Return the [x, y] coordinate for the center point of the cell that contains the specified text.  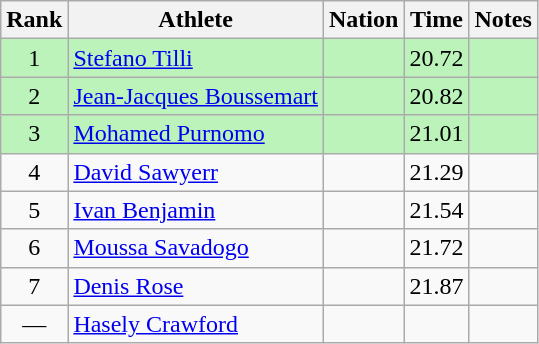
3 [34, 134]
21.54 [436, 210]
Mohamed Purnomo [196, 134]
21.87 [436, 286]
Hasely Crawford [196, 324]
7 [34, 286]
21.01 [436, 134]
20.82 [436, 96]
Ivan Benjamin [196, 210]
Denis Rose [196, 286]
21.72 [436, 248]
— [34, 324]
6 [34, 248]
21.29 [436, 172]
Notes [503, 20]
Rank [34, 20]
5 [34, 210]
Nation [364, 20]
Athlete [196, 20]
Stefano Tilli [196, 58]
Jean-Jacques Boussemart [196, 96]
4 [34, 172]
David Sawyerr [196, 172]
20.72 [436, 58]
1 [34, 58]
Time [436, 20]
2 [34, 96]
Moussa Savadogo [196, 248]
